Return (x, y) of the center of cell containing provided text 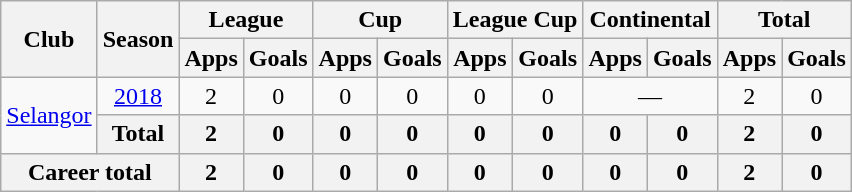
Club (49, 39)
Selangor (49, 115)
Cup (380, 20)
Continental (650, 20)
— (650, 96)
League (246, 20)
League Cup (515, 20)
2018 (138, 96)
Season (138, 39)
Career total (90, 172)
